Pinpoint the cell where the given text exists, returning its (X, Y) midpoint coordinate. 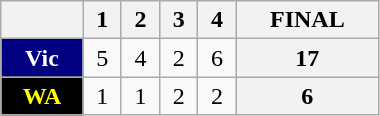
5 (102, 58)
17 (307, 58)
3 (179, 20)
FINAL (307, 20)
WA (42, 96)
Vic (42, 58)
